Provide the (X, Y) coordinate of the cell's center where the given text is located.  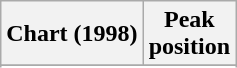
Peakposition (189, 34)
Chart (1998) (72, 34)
